Find where the given text appears and provide that cell's center as [x, y] coordinate. 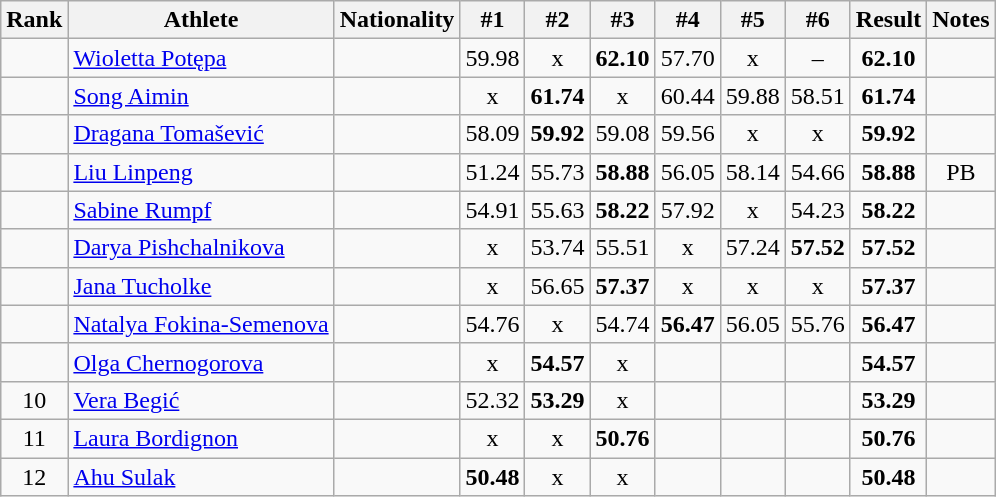
57.70 [688, 58]
55.76 [818, 324]
Result [888, 20]
58.09 [492, 134]
Vera Begić [201, 400]
Nationality [397, 20]
57.92 [688, 210]
Rank [34, 20]
Ahu Sulak [201, 477]
Dragana Tomašević [201, 134]
Sabine Rumpf [201, 210]
59.88 [752, 96]
12 [34, 477]
#4 [688, 20]
#2 [558, 20]
Olga Chernogorova [201, 362]
PB [961, 172]
Wioletta Potępa [201, 58]
52.32 [492, 400]
53.74 [558, 248]
54.91 [492, 210]
54.66 [818, 172]
Laura Bordignon [201, 438]
51.24 [492, 172]
55.73 [558, 172]
11 [34, 438]
55.51 [622, 248]
59.98 [492, 58]
Darya Pishchalnikova [201, 248]
Jana Tucholke [201, 286]
#3 [622, 20]
Athlete [201, 20]
54.23 [818, 210]
54.76 [492, 324]
60.44 [688, 96]
57.24 [752, 248]
#6 [818, 20]
58.51 [818, 96]
56.65 [558, 286]
55.63 [558, 210]
54.74 [622, 324]
Song Aimin [201, 96]
– [818, 58]
59.08 [622, 134]
Natalya Fokina-Semenova [201, 324]
#5 [752, 20]
10 [34, 400]
58.14 [752, 172]
Notes [961, 20]
Liu Linpeng [201, 172]
59.56 [688, 134]
#1 [492, 20]
